Determine the [x, y] coordinate at the center of the cell enclosing the given text.  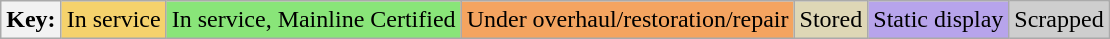
Static display [938, 20]
Scrapped [1059, 20]
In service [114, 20]
Under overhaul/restoration/repair [628, 20]
Key: [31, 20]
Stored [831, 20]
In service, Mainline Certified [314, 20]
